Scan for the cell matching the given text and deliver its [x, y] coordinate at center. 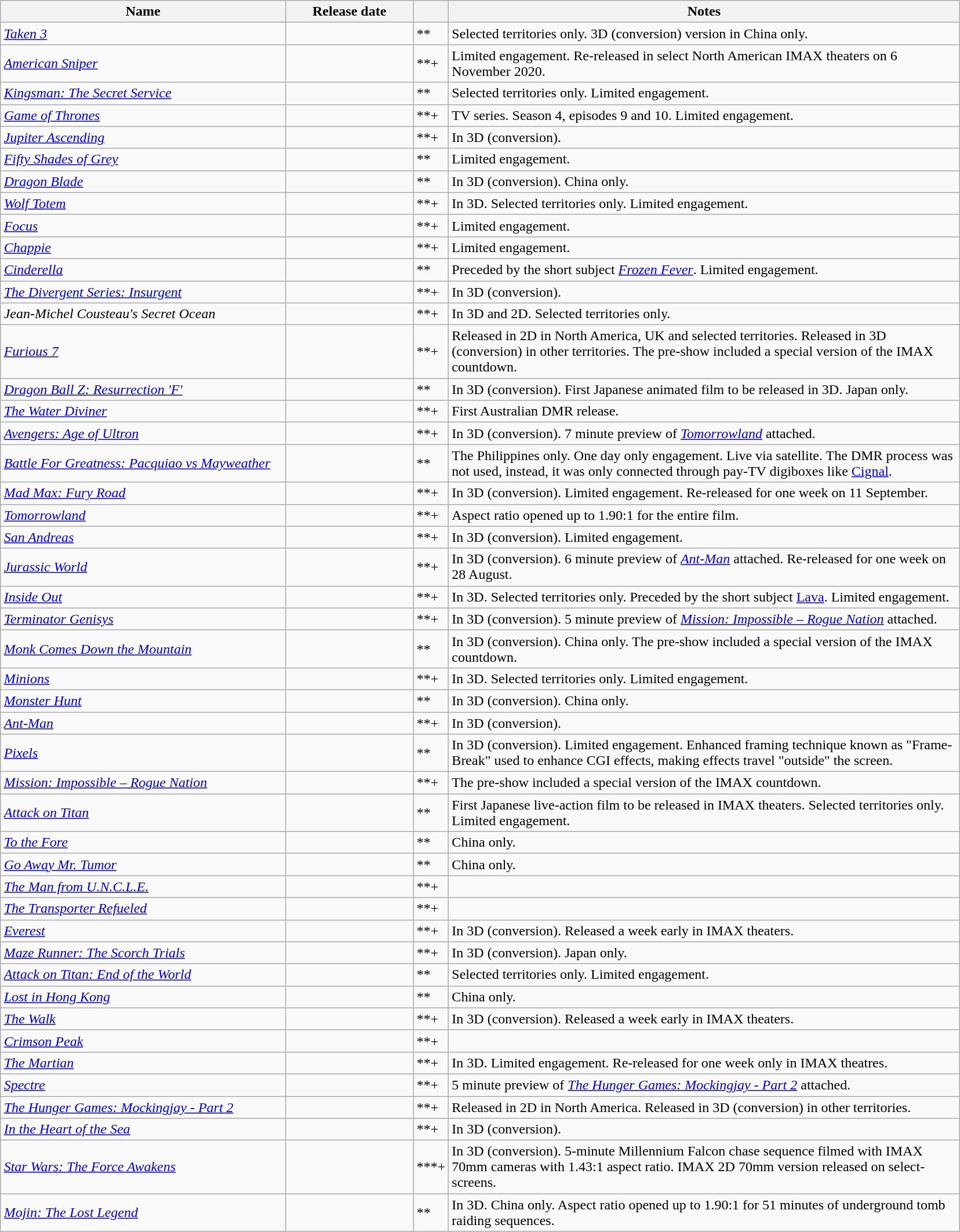
Aspect ratio opened up to 1.90:1 for the entire film. [704, 515]
Inside Out [143, 597]
In 3D (conversion). First Japanese animated film to be released in 3D. Japan only. [704, 389]
To the Fore [143, 843]
Terminator Genisys [143, 619]
San Andreas [143, 537]
Name [143, 12]
The Man from U.N.C.L.E. [143, 887]
First Australian DMR release. [704, 411]
TV series. Season 4, episodes 9 and 10. Limited engagement. [704, 115]
Monk Comes Down the Mountain [143, 649]
In 3D. Selected territories only. Preceded by the short subject Lava. Limited engagement. [704, 597]
In 3D (conversion). China only. The pre-show included a special version of the IMAX countdown. [704, 649]
In 3D (conversion). Japan only. [704, 953]
Game of Thrones [143, 115]
Preceded by the short subject Frozen Fever. Limited engagement. [704, 269]
Release date [349, 12]
Furious 7 [143, 352]
Everest [143, 931]
In 3D (conversion). 6 minute preview of Ant-Man attached. Re-released for one week on 28 August. [704, 567]
Taken 3 [143, 34]
Jean-Michel Cousteau's Secret Ocean [143, 314]
The Walk [143, 1019]
Go Away Mr. Tumor [143, 865]
Attack on Titan: End of the World [143, 975]
Limited engagement. Re-released in select North American IMAX theaters on 6 November 2020. [704, 64]
Jurassic World [143, 567]
In 3D. Limited engagement. Re-released for one week only in IMAX theatres. [704, 1063]
In the Heart of the Sea [143, 1129]
Dragon Ball Z: Resurrection 'F' [143, 389]
Kingsman: The Secret Service [143, 93]
5 minute preview of The Hunger Games: Mockingjay - Part 2 attached. [704, 1085]
In 3D. China only. Aspect ratio opened up to 1.90:1 for 51 minutes of underground tomb raiding sequences. [704, 1212]
American Sniper [143, 64]
Wolf Totem [143, 203]
Chappie [143, 247]
In 3D (conversion). Limited engagement. [704, 537]
In 3D and 2D. Selected territories only. [704, 314]
Star Wars: The Force Awakens [143, 1167]
Notes [704, 12]
Crimson Peak [143, 1041]
The Transporter Refueled [143, 909]
In 3D (conversion). 5 minute preview of Mission: Impossible – Rogue Nation attached. [704, 619]
Dragon Blade [143, 181]
Attack on Titan [143, 812]
Selected territories only. 3D (conversion) version in China only. [704, 34]
First Japanese live-action film to be released in IMAX theaters. Selected territories only. Limited engagement. [704, 812]
In 3D (conversion). Limited engagement. Re-released for one week on 11 September. [704, 493]
Released in 2D in North America. Released in 3D (conversion) in other territories. [704, 1107]
Jupiter Ascending [143, 137]
Cinderella [143, 269]
Tomorrowland [143, 515]
Maze Runner: The Scorch Trials [143, 953]
Avengers: Age of Ultron [143, 433]
***+ [431, 1167]
Battle For Greatness: Pacquiao vs Mayweather [143, 464]
The pre-show included a special version of the IMAX countdown. [704, 783]
The Martian [143, 1063]
Monster Hunt [143, 701]
Mission: Impossible – Rogue Nation [143, 783]
The Water Diviner [143, 411]
Spectre [143, 1085]
Fifty Shades of Grey [143, 159]
In 3D (conversion). 7 minute preview of Tomorrowland attached. [704, 433]
Mad Max: Fury Road [143, 493]
Lost in Hong Kong [143, 997]
Minions [143, 679]
Focus [143, 225]
Ant-Man [143, 723]
Pixels [143, 753]
The Divergent Series: Insurgent [143, 291]
The Hunger Games: Mockingjay - Part 2 [143, 1107]
Mojin: The Lost Legend [143, 1212]
